For the text-containing cell, return its midpoint in [X, Y] coordinate format. 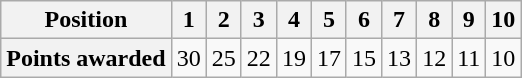
12 [434, 58]
17 [328, 58]
1 [188, 20]
2 [224, 20]
5 [328, 20]
19 [294, 58]
7 [400, 20]
6 [364, 20]
8 [434, 20]
Points awarded [86, 58]
4 [294, 20]
15 [364, 58]
22 [258, 58]
30 [188, 58]
13 [400, 58]
11 [469, 58]
Position [86, 20]
9 [469, 20]
25 [224, 58]
3 [258, 20]
